Scan for the cell matching the given text and deliver its (X, Y) coordinate at center. 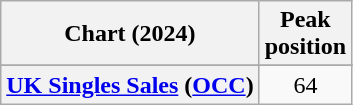
Chart (2024) (130, 34)
UK Singles Sales (OCC) (130, 85)
Peakposition (305, 34)
64 (305, 85)
